From the cell containing the given text, extract its center point as [x, y] coordinate. 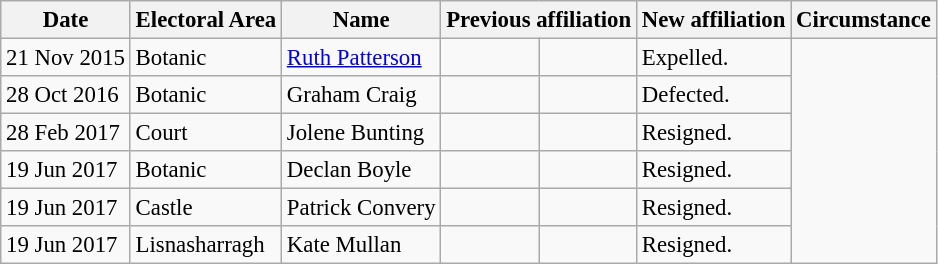
Date [66, 20]
Kate Mullan [362, 245]
28 Oct 2016 [66, 95]
Previous affiliation [539, 20]
Court [206, 133]
Ruth Patterson [362, 58]
Patrick Convery [362, 208]
Lisnasharragh [206, 245]
28 Feb 2017 [66, 133]
Defected. [713, 95]
21 Nov 2015 [66, 58]
Name [362, 20]
New affiliation [713, 20]
Expelled. [713, 58]
Jolene Bunting [362, 133]
Castle [206, 208]
Circumstance [864, 20]
Graham Craig [362, 95]
Declan Boyle [362, 170]
Electoral Area [206, 20]
